Detect which cell encompasses the target text, then output its (x, y) center coordinate. 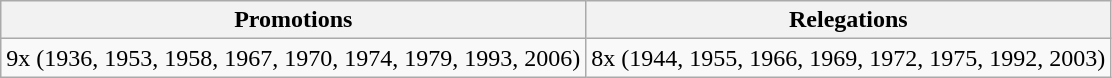
Promotions (294, 20)
Relegations (848, 20)
9x (1936, 1953, 1958, 1967, 1970, 1974, 1979, 1993, 2006) (294, 58)
8x (1944, 1955, 1966, 1969, 1972, 1975, 1992, 2003) (848, 58)
